Capture the cell that displays the provided text and extract its (X, Y) central coordinate. 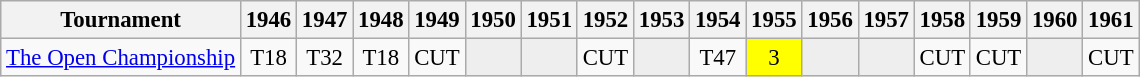
1957 (886, 20)
1959 (998, 20)
1955 (774, 20)
1949 (437, 20)
1950 (493, 20)
Tournament (121, 20)
1947 (325, 20)
1952 (605, 20)
1951 (549, 20)
1958 (942, 20)
1946 (268, 20)
1956 (830, 20)
3 (774, 58)
1948 (381, 20)
1960 (1055, 20)
The Open Championship (121, 58)
1953 (661, 20)
1961 (1111, 20)
T47 (718, 58)
1954 (718, 20)
T32 (325, 58)
